Determine the (x, y) coordinate at the center of the cell enclosing the given text.  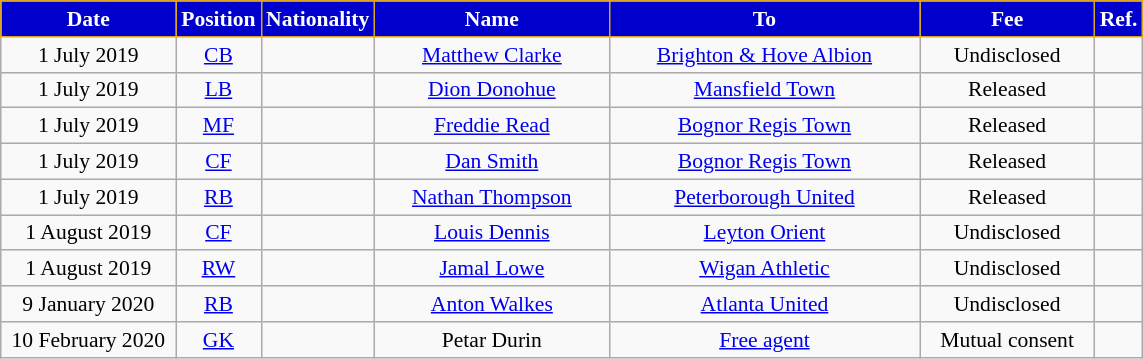
LB (218, 90)
CB (218, 55)
Free agent (764, 340)
Leyton Orient (764, 233)
RW (218, 269)
Freddie Read (492, 126)
Atlanta United (764, 304)
Nationality (318, 19)
Petar Durin (492, 340)
Jamal Lowe (492, 269)
Peterborough United (764, 197)
Date (88, 19)
Name (492, 19)
Louis Dennis (492, 233)
Mansfield Town (764, 90)
Brighton & Hove Albion (764, 55)
Ref. (1119, 19)
9 January 2020 (88, 304)
Position (218, 19)
Nathan Thompson (492, 197)
GK (218, 340)
Fee (1008, 19)
Matthew Clarke (492, 55)
Anton Walkes (492, 304)
Wigan Athletic (764, 269)
Dan Smith (492, 162)
To (764, 19)
10 February 2020 (88, 340)
MF (218, 126)
Dion Donohue (492, 90)
Mutual consent (1008, 340)
